Scan for the cell matching the given text and deliver its (X, Y) coordinate at center. 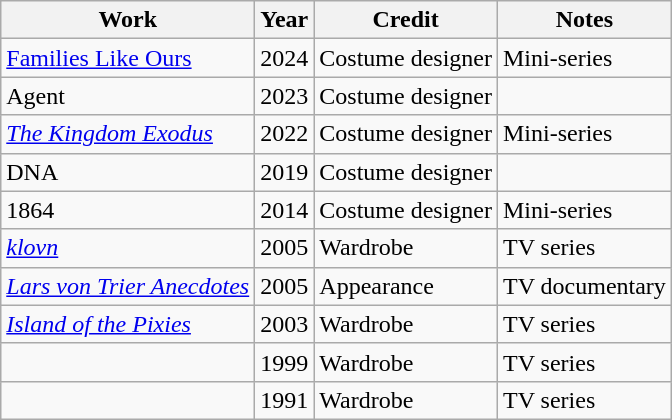
2003 (284, 324)
The Kingdom Exodus (128, 134)
2014 (284, 210)
Island of the Pixies (128, 324)
2022 (284, 134)
2024 (284, 58)
1991 (284, 400)
2023 (284, 96)
1864 (128, 210)
Year (284, 20)
Lars von Trier Anecdotes (128, 286)
1999 (284, 362)
Families Like Ours (128, 58)
2019 (284, 172)
klovn (128, 248)
DNA (128, 172)
Agent (128, 96)
TV documentary (584, 286)
Notes (584, 20)
Credit (406, 20)
Appearance (406, 286)
Work (128, 20)
